Find where the given text appears and provide that cell's center as [x, y] coordinate. 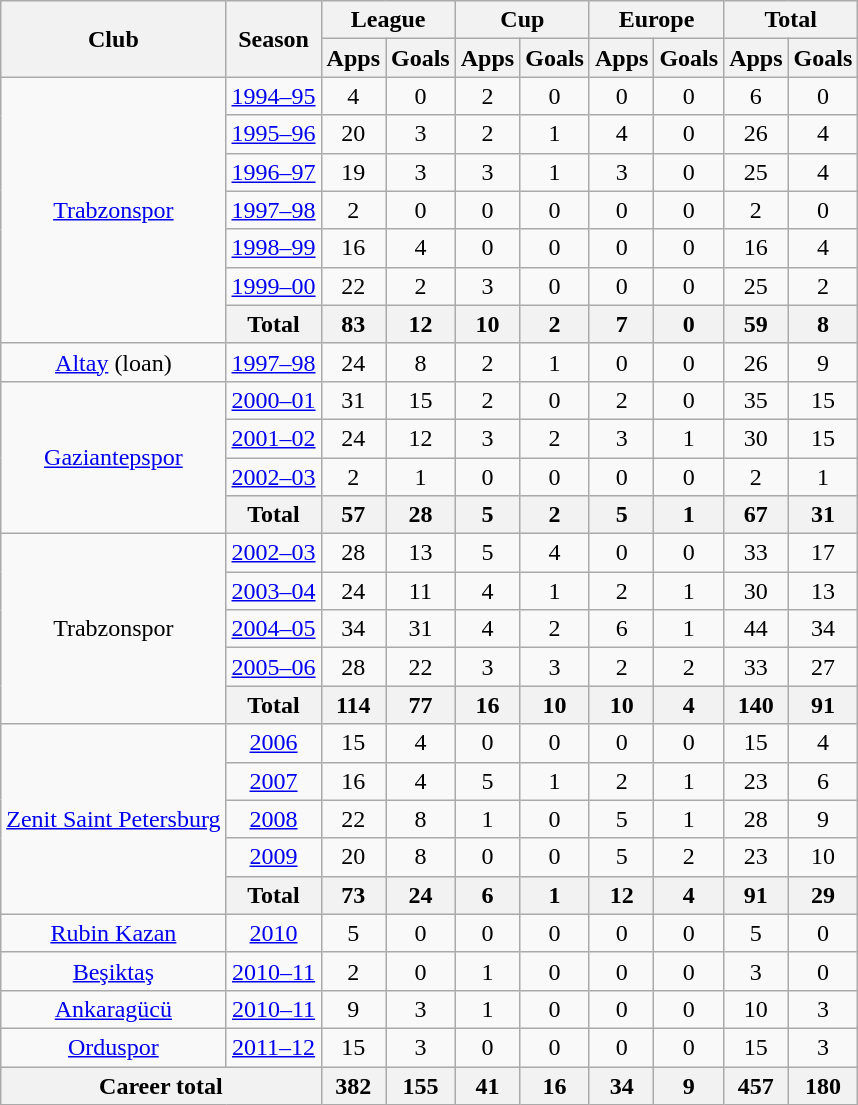
2001–02 [274, 438]
17 [823, 553]
382 [353, 1085]
Europe [656, 20]
19 [353, 172]
Rubin Kazan [114, 933]
1998–99 [274, 248]
83 [353, 324]
1995–96 [274, 134]
Altay (loan) [114, 362]
2005–06 [274, 667]
Beşiktaş [114, 971]
41 [487, 1085]
140 [756, 705]
2003–04 [274, 591]
Cup [522, 20]
2008 [274, 819]
11 [421, 591]
Gaziantepspor [114, 457]
44 [756, 629]
57 [353, 515]
180 [823, 1085]
2006 [274, 743]
35 [756, 400]
77 [421, 705]
1994–95 [274, 96]
Career total [161, 1085]
7 [621, 324]
27 [823, 667]
Club [114, 39]
67 [756, 515]
2000–01 [274, 400]
Ankaragücü [114, 1009]
Zenit Saint Petersburg [114, 819]
2004–05 [274, 629]
1996–97 [274, 172]
457 [756, 1085]
2009 [274, 857]
Season [274, 39]
League [388, 20]
2011–12 [274, 1047]
59 [756, 324]
29 [823, 895]
Orduspor [114, 1047]
2007 [274, 781]
1999–00 [274, 286]
2010 [274, 933]
114 [353, 705]
155 [421, 1085]
73 [353, 895]
